Scan for the cell matching the given text and deliver its [X, Y] coordinate at center. 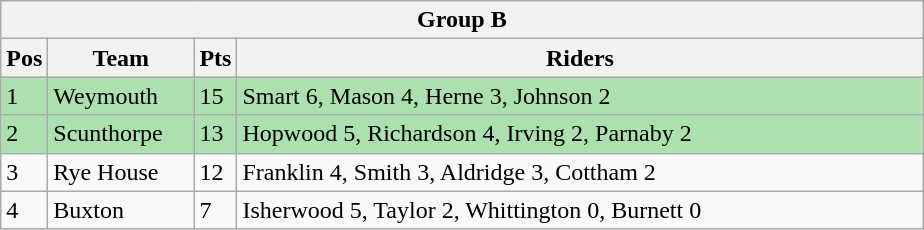
Team [121, 58]
Weymouth [121, 96]
Buxton [121, 210]
Smart 6, Mason 4, Herne 3, Johnson 2 [580, 96]
12 [216, 172]
Riders [580, 58]
Pts [216, 58]
Scunthorpe [121, 134]
Pos [24, 58]
15 [216, 96]
3 [24, 172]
2 [24, 134]
Isherwood 5, Taylor 2, Whittington 0, Burnett 0 [580, 210]
7 [216, 210]
4 [24, 210]
13 [216, 134]
Hopwood 5, Richardson 4, Irving 2, Parnaby 2 [580, 134]
Group B [462, 20]
1 [24, 96]
Rye House [121, 172]
Franklin 4, Smith 3, Aldridge 3, Cottham 2 [580, 172]
